Provide the (x, y) coordinate of the cell's center where the given text is located.  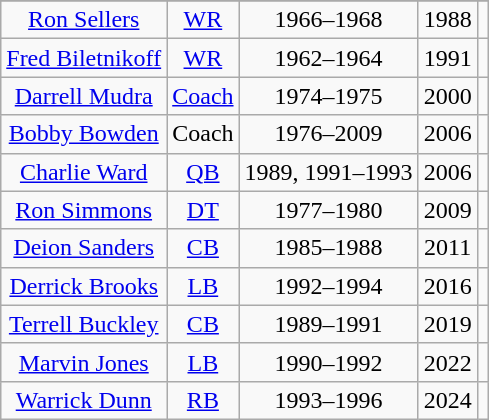
DT (203, 210)
1966–1968 (328, 20)
2000 (448, 96)
1962–1964 (328, 58)
Derrick Brooks (84, 286)
Terrell Buckley (84, 324)
1989–1991 (328, 324)
1988 (448, 20)
2024 (448, 400)
Ron Sellers (84, 20)
Marvin Jones (84, 362)
1974–1975 (328, 96)
QB (203, 172)
1991 (448, 58)
Charlie Ward (84, 172)
1993–1996 (328, 400)
Darrell Mudra (84, 96)
2009 (448, 210)
2022 (448, 362)
1989, 1991–1993 (328, 172)
Bobby Bowden (84, 134)
Fred Biletnikoff (84, 58)
2019 (448, 324)
RB (203, 400)
2016 (448, 286)
Ron Simmons (84, 210)
1985–1988 (328, 248)
2011 (448, 248)
1992–1994 (328, 286)
1976–2009 (328, 134)
Deion Sanders (84, 248)
1977–1980 (328, 210)
1990–1992 (328, 362)
Warrick Dunn (84, 400)
